Output the [x, y] coordinate of the center of the cell containing the given text.  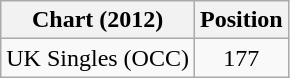
Position [241, 20]
Chart (2012) [98, 20]
177 [241, 58]
UK Singles (OCC) [98, 58]
